Locate the cell with the specified text and output its [X, Y] center coordinate. 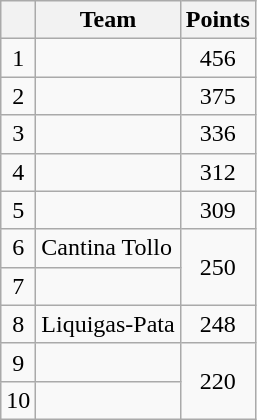
8 [18, 324]
5 [18, 210]
309 [218, 210]
Points [218, 20]
10 [18, 400]
Cantina Tollo [108, 248]
220 [218, 381]
250 [218, 267]
312 [218, 172]
375 [218, 96]
9 [18, 362]
4 [18, 172]
2 [18, 96]
1 [18, 58]
Liquigas-Pata [108, 324]
Team [108, 20]
336 [218, 134]
6 [18, 248]
248 [218, 324]
3 [18, 134]
7 [18, 286]
456 [218, 58]
